Detect which cell encompasses the target text, then output its [X, Y] center coordinate. 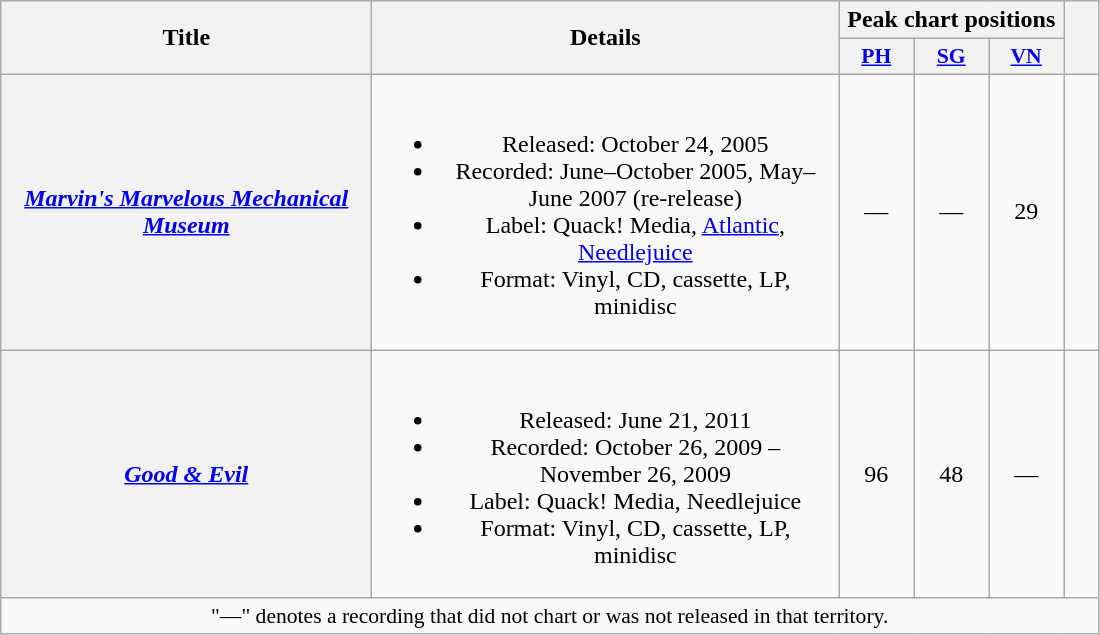
VN [1026, 57]
Released: June 21, 2011Recorded: October 26, 2009 – November 26, 2009Label: Quack! Media, NeedlejuiceFormat: Vinyl, CD, cassette, LP, minidisc [606, 474]
29 [1026, 212]
Marvin's Marvelous Mechanical Museum [186, 212]
Peak chart positions [952, 20]
"—" denotes a recording that did not chart or was not released in that territory. [550, 616]
PH [876, 57]
96 [876, 474]
SG [952, 57]
Title [186, 38]
Details [606, 38]
Good & Evil [186, 474]
48 [952, 474]
